Scan for the cell matching the given text and deliver its (x, y) coordinate at center. 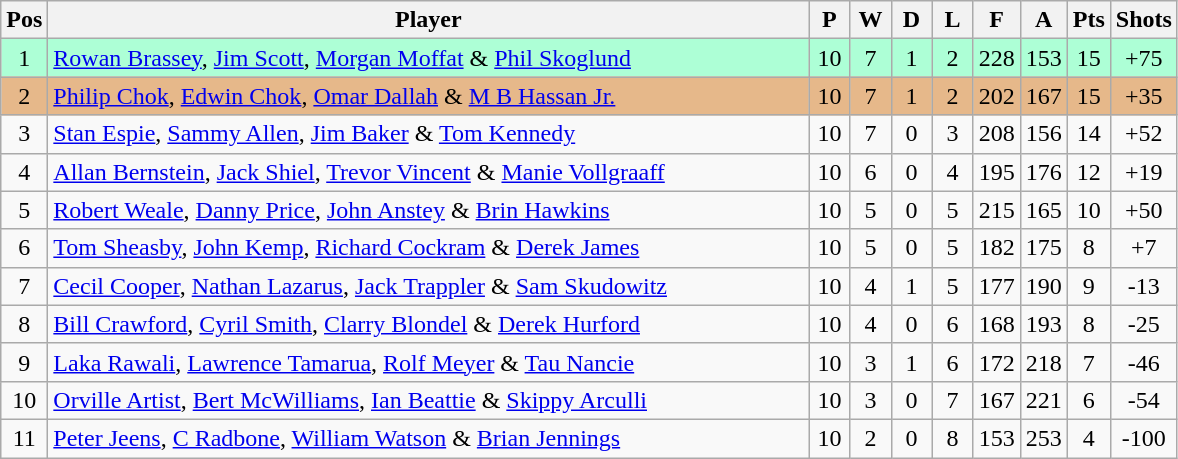
172 (996, 362)
F (996, 20)
253 (1044, 438)
D (912, 20)
Shots (1144, 20)
-100 (1144, 438)
218 (1044, 362)
Peter Jeens, C Radbone, William Watson & Brian Jennings (428, 438)
+75 (1144, 58)
W (870, 20)
193 (1044, 324)
Cecil Cooper, Nathan Lazarus, Jack Trappler & Sam Skudowitz (428, 286)
Orville Artist, Bert McWilliams, Ian Beattie & Skippy Arculli (428, 400)
+50 (1144, 210)
-13 (1144, 286)
Stan Espie, Sammy Allen, Jim Baker & Tom Kennedy (428, 134)
Allan Bernstein, Jack Shiel, Trevor Vincent & Manie Vollgraaff (428, 172)
L (952, 20)
A (1044, 20)
195 (996, 172)
Rowan Brassey, Jim Scott, Morgan Moffat & Phil Skoglund (428, 58)
221 (1044, 400)
-25 (1144, 324)
+52 (1144, 134)
208 (996, 134)
14 (1088, 134)
11 (24, 438)
182 (996, 248)
Player (428, 20)
P (830, 20)
176 (1044, 172)
+19 (1144, 172)
+7 (1144, 248)
Pts (1088, 20)
Tom Sheasby, John Kemp, Richard Cockram & Derek James (428, 248)
177 (996, 286)
190 (1044, 286)
+35 (1144, 96)
202 (996, 96)
Pos (24, 20)
-46 (1144, 362)
215 (996, 210)
165 (1044, 210)
Robert Weale, Danny Price, John Anstey & Brin Hawkins (428, 210)
168 (996, 324)
175 (1044, 248)
-54 (1144, 400)
12 (1088, 172)
228 (996, 58)
Laka Rawali, Lawrence Tamarua, Rolf Meyer & Tau Nancie (428, 362)
156 (1044, 134)
Philip Chok, Edwin Chok, Omar Dallah & M B Hassan Jr. (428, 96)
Bill Crawford, Cyril Smith, Clarry Blondel & Derek Hurford (428, 324)
